Output the (X, Y) coordinate of the center of the cell containing the given text.  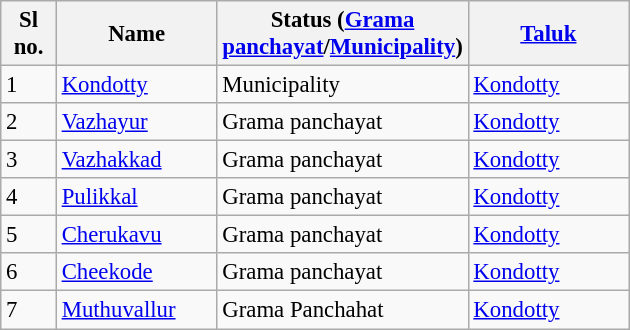
Vazhakkad (136, 160)
Taluk (548, 34)
Status (Grama panchayat/Municipality) (342, 34)
Vazhayur (136, 122)
Muthuvallur (136, 310)
1 (29, 85)
Cherukavu (136, 235)
6 (29, 273)
Grama Panchahat (342, 310)
5 (29, 235)
3 (29, 160)
7 (29, 310)
2 (29, 122)
4 (29, 197)
Cheekode (136, 273)
Pulikkal (136, 197)
Name (136, 34)
Municipality (342, 85)
Sl no. (29, 34)
